Detect which cell encompasses the target text, then output its (x, y) center coordinate. 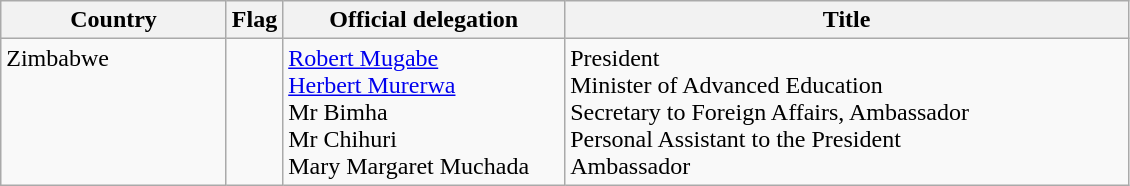
Zimbabwe (114, 112)
PresidentMinister of Advanced EducationSecretary to Foreign Affairs, AmbassadorPersonal Assistant to the PresidentAmbassador (847, 112)
Robert MugabeHerbert MurerwaMr BimhaMr ChihuriMary Margaret Muchada (424, 112)
Official delegation (424, 20)
Country (114, 20)
Title (847, 20)
Flag (254, 20)
